Return (x, y) of the center of cell containing provided text 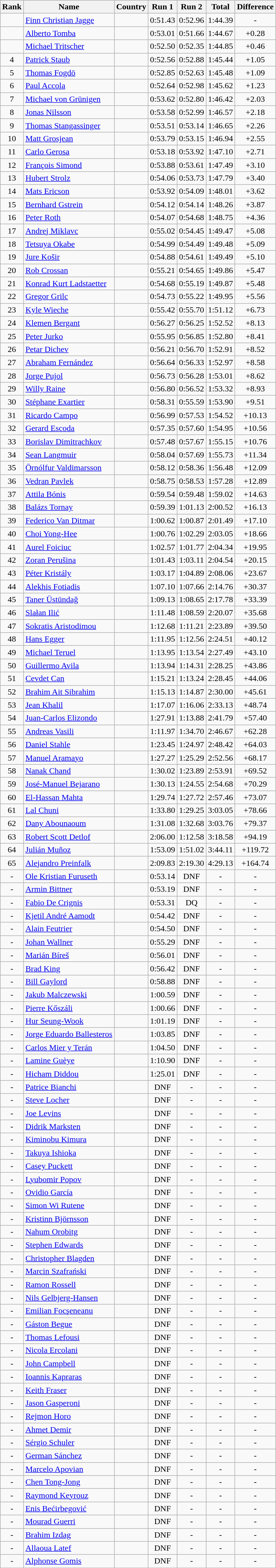
Gáston Begue (69, 1324)
Jason Gasperoni (69, 1403)
Andreas Vasili (69, 731)
Slałan Ilić (69, 613)
0:54.09 (192, 191)
1:32.68 (192, 824)
0:59.54 (163, 494)
1:46.94 (221, 138)
+8.41 (255, 336)
+4.36 (255, 218)
37 (12, 494)
1:53.32 (221, 389)
1:13.24 (192, 679)
2:46.67 (221, 731)
1:15.13 (163, 692)
1:48.26 (221, 205)
Run 1 (163, 7)
Jure Košir (69, 257)
Run 2 (192, 7)
+5.08 (255, 231)
Peter Jurko (69, 336)
1:24.97 (192, 744)
Johan Wallner (69, 942)
2:03.05 (221, 534)
Choi Yong-Hee (69, 534)
1:03.11 (192, 560)
27 (12, 362)
1:01.43 (163, 560)
Raymond Keyrouz (69, 1495)
1:04.89 (192, 573)
1:54.52 (221, 415)
12 (12, 165)
2:19.30 (192, 863)
Jorge Eduardo Ballesteros (69, 1034)
Lyubomir Popov (69, 1179)
+2.55 (255, 138)
24 (12, 323)
Rank (12, 7)
0:55.95 (163, 336)
0:58.36 (192, 468)
22 (12, 297)
Manuel Aramayo (69, 758)
21 (12, 283)
35 (12, 468)
Nahum Orobitg (69, 1232)
1:53.09 (163, 850)
Lal Chuni (69, 810)
1:13.95 (163, 652)
Andrej Miklavc (69, 231)
Ovidio García (69, 1192)
0:59.48 (192, 494)
Thomas Fogdö (69, 73)
0:52.98 (192, 86)
0:53.15 (192, 138)
58 (12, 771)
0:54.99 (163, 244)
Attila Bónis (69, 494)
11 (12, 152)
0:54.65 (192, 270)
Didrik Marksten (69, 1126)
Joe Levins (69, 1113)
1:13.54 (192, 652)
45 (12, 600)
29 (12, 389)
Lamine Guèye (69, 1061)
+10.13 (255, 415)
2:28.45 (221, 679)
Michael Teruel (69, 652)
0:58.88 (163, 981)
1:00.62 (163, 520)
1:49.48 (221, 244)
1:30.13 (163, 784)
+3.10 (255, 165)
3:18.58 (221, 837)
Jean Khalil (69, 705)
+79.37 (255, 824)
1:33.80 (163, 810)
Emilian Focşeneanu (69, 1311)
Name (69, 7)
Bill Gaylord (69, 981)
17 (12, 231)
8 (12, 112)
Willy Raine (69, 389)
0:54.50 (163, 929)
Armin Bittner (69, 889)
0:52.96 (192, 20)
0:54.49 (192, 244)
+10.56 (255, 428)
+1.05 (255, 60)
+1.09 (255, 73)
0:55.22 (192, 297)
55 (12, 731)
34 (12, 455)
Kristinn Björnsson (69, 1218)
1:48.75 (221, 218)
Chen Tong-Jong (69, 1482)
0:56.27 (163, 323)
Örnólfur Valdimarsson (69, 468)
0:55.70 (192, 310)
0:53.73 (192, 178)
1:47.79 (221, 178)
0:53.19 (163, 889)
9 (12, 125)
Michael Tritscher (69, 46)
1:23.89 (192, 771)
33 (12, 442)
Hur Seung-Wook (69, 1021)
0:56.73 (163, 375)
+3.40 (255, 178)
2:14.76 (221, 587)
Michael von Grünigen (69, 99)
1:49.47 (221, 231)
49 (12, 652)
Total (221, 7)
+17.10 (255, 520)
+10.76 (255, 442)
Konrad Kurt Ladstaetter (69, 283)
0:51.43 (163, 20)
+39.50 (255, 626)
+3.62 (255, 191)
Mats Ericson (69, 191)
2:27.49 (221, 652)
+9.51 (255, 402)
0:53.51 (163, 125)
59 (12, 784)
65 (12, 863)
1:13.88 (192, 718)
Jonas Nilsson (69, 112)
1:48.01 (221, 191)
4:29.13 (221, 863)
Brahim Ait Sibrahim (69, 692)
1:57.28 (221, 481)
2:01.49 (221, 520)
1:44.85 (221, 46)
1:07.10 (163, 587)
Petar Dichev (69, 349)
2:28.25 (221, 665)
1:27.91 (163, 718)
Patrice Bianchi (69, 1087)
+94.19 (255, 837)
0:58.04 (163, 455)
Péter Kristály (69, 573)
0:56.64 (163, 362)
Zoran Perušina (69, 560)
1:47.10 (221, 152)
0:55.02 (163, 231)
Kyle Wieche (69, 310)
Nanak Chand (69, 771)
0:55.29 (163, 942)
Nils Gelbjerg-Hansen (69, 1298)
Patrick Staub (69, 60)
+11.34 (255, 455)
1:03.17 (163, 573)
Robert Scott Detlof (69, 837)
1:01.77 (192, 547)
20 (12, 270)
0:52.85 (163, 73)
43 (12, 573)
German Sánchez (69, 1456)
7 (12, 99)
1:51.02 (192, 850)
Stéphane Exartier (69, 402)
0:52.63 (192, 73)
1:00.76 (163, 534)
Rejmon Horo (69, 1416)
39 (12, 520)
Hans Egger (69, 639)
50 (12, 665)
1:34.70 (192, 731)
+8.62 (255, 375)
José-Manuel Bejarano (69, 784)
Marcin Szafrański (69, 1271)
0:56.70 (192, 349)
0:57.53 (192, 415)
+5.56 (255, 297)
1:12.58 (192, 837)
Difference (255, 7)
26 (12, 349)
0:52.88 (192, 60)
0:56.80 (163, 389)
Marián Bíreš (69, 955)
Bernhard Gstrein (69, 205)
1:45.48 (221, 73)
2:53.91 (221, 771)
1:02.57 (163, 547)
+18.66 (255, 534)
1:52.97 (221, 362)
1:13.94 (163, 665)
2:04.34 (221, 547)
+33.39 (255, 600)
0:58.53 (192, 481)
1:30.02 (163, 771)
Balázs Tornay (69, 507)
1:59.02 (221, 494)
0:54.88 (163, 257)
Alejandro Preinfalk (69, 863)
Enis Bećirbegović (69, 1508)
+0.28 (255, 33)
2:41.79 (221, 718)
0:58.75 (163, 481)
32 (12, 428)
2:04.54 (221, 560)
0:57.35 (163, 428)
10 (12, 138)
Paul Accola (69, 86)
3:44.11 (221, 850)
41 (12, 547)
2:57.46 (221, 797)
Fabio De Crignis (69, 903)
1:45.44 (221, 60)
Ramon Rossell (69, 1285)
Taner Üstündağ (69, 600)
0:51.66 (192, 33)
Takuya Ishioka (69, 1153)
2:24.51 (221, 639)
0:54.07 (163, 218)
Sérgio Schuler (69, 1443)
1:47.49 (221, 165)
0:57.48 (163, 442)
0:56.01 (163, 955)
Abraham Fernández (69, 362)
+23.67 (255, 573)
Kjetil André Aamodt (69, 916)
0:53.88 (163, 165)
1:44.39 (221, 20)
Finn Christian Jagge (69, 20)
44 (12, 587)
+57.40 (255, 718)
19 (12, 257)
1:15.21 (163, 679)
+8.13 (255, 323)
+69.52 (255, 771)
+5.48 (255, 283)
1:31.08 (163, 824)
0:53.18 (163, 152)
2:08.06 (221, 573)
0:52.35 (192, 46)
3:03.76 (221, 824)
15 (12, 205)
Brahim Izdag (69, 1535)
+16.13 (255, 507)
Hubert Strolz (69, 178)
2:23.89 (221, 626)
+43.86 (255, 665)
+14.63 (255, 494)
1:53.90 (221, 402)
51 (12, 679)
Jakub Malczewski (69, 995)
Juan-Carlos Elizondo (69, 718)
42 (12, 560)
+68.17 (255, 758)
0:56.52 (192, 389)
Stephen Edwards (69, 1245)
1:54.95 (221, 428)
+0.46 (255, 46)
53 (12, 705)
1:27.72 (192, 797)
Allaoua Latef (69, 1548)
0:52.50 (163, 46)
61 (12, 810)
+164.74 (255, 863)
0:54.73 (163, 297)
1:10.90 (163, 1061)
2:09.83 (163, 863)
Marcelo Apovian (69, 1469)
+1.23 (255, 86)
0:55.59 (192, 402)
Carlo Gerosa (69, 152)
46 (12, 613)
0:53.01 (163, 33)
0:56.99 (163, 415)
16 (12, 218)
0:56.42 (163, 968)
1:27.27 (163, 758)
Ahmet Demir (69, 1430)
+35.68 (255, 613)
2:00.52 (221, 507)
Ole Kristian Furuseth (69, 876)
Carlos Mier y Terán (69, 1048)
+8.93 (255, 389)
Matt Grosjean (69, 138)
+119.72 (255, 850)
+5.10 (255, 257)
1:24.55 (192, 784)
60 (12, 797)
Hicham Diddou (69, 1074)
0:56.25 (192, 323)
+8.52 (255, 349)
0:54.61 (192, 257)
2:06.00 (163, 837)
1:29.74 (163, 797)
0:57.67 (192, 442)
1:01.13 (192, 507)
54 (12, 718)
1:23.45 (163, 744)
+78.66 (255, 810)
+48.74 (255, 705)
1:12.68 (163, 626)
+30.37 (255, 587)
47 (12, 626)
Vedran Pavlek (69, 481)
Daniel Stahle (69, 744)
1:52.80 (221, 336)
0:56.28 (192, 375)
0:54.06 (163, 178)
Cevdet Can (69, 679)
0:55.42 (163, 310)
Ioannis Kapraras (69, 1377)
0:57.60 (192, 428)
Mourad Guerri (69, 1522)
+62.28 (255, 731)
4 (12, 60)
1:44.67 (221, 33)
1:00.59 (163, 995)
1:56.48 (221, 468)
Peter Roth (69, 218)
2:48.42 (221, 744)
+12.09 (255, 468)
Gregor Grilc (69, 297)
+44.06 (255, 679)
36 (12, 481)
+20.15 (255, 560)
John Campbell (69, 1363)
1:51.12 (221, 310)
0:56.33 (192, 362)
Gerard Escoda (69, 428)
1:11.48 (163, 613)
52 (12, 692)
Rob Crossan (69, 270)
1:17.07 (163, 705)
Pierre Kőszáli (69, 1008)
+2.71 (255, 152)
Borislav Dimitrachkov (69, 442)
1:16.06 (192, 705)
Steve Locher (69, 1100)
Alain Feutrier (69, 929)
Dany Abounaoum (69, 824)
1:46.42 (221, 99)
13 (12, 178)
1:25.01 (163, 1074)
1:53.01 (221, 375)
Alphonse Gomis (69, 1561)
Alberto Tomba (69, 33)
1:29.25 (192, 810)
1:00.66 (163, 1008)
1:46.65 (221, 125)
+3.87 (255, 205)
1:49.95 (221, 297)
56 (12, 744)
0:54.12 (163, 205)
Keith Fraser (69, 1390)
Jorge Pujol (69, 375)
1:04.50 (163, 1048)
Federico Van Ditmar (69, 520)
Klemen Bergant (69, 323)
+43.10 (255, 652)
0:52.99 (192, 112)
0:53.62 (163, 99)
2:20.07 (221, 613)
6 (12, 86)
+40.12 (255, 639)
48 (12, 639)
Thomas Stangassinger (69, 125)
Nicola Ercolani (69, 1350)
1:49.86 (221, 270)
François Simond (69, 165)
Thomas Lefousi (69, 1337)
1:09.13 (163, 600)
0:55.19 (192, 283)
25 (12, 336)
+45.61 (255, 692)
1:07.66 (192, 587)
1:52.52 (221, 323)
2:30.00 (221, 692)
0:54.42 (163, 916)
0:57.69 (192, 455)
Casey Puckett (69, 1166)
14 (12, 191)
+19.95 (255, 547)
DQ (192, 903)
Sokratis Aristodimou (69, 626)
5 (12, 73)
0:53.58 (163, 112)
0:53.61 (192, 165)
40 (12, 534)
1:25.29 (192, 758)
1:01.19 (163, 1021)
Tetsuya Okabe (69, 244)
1:14.87 (192, 692)
+6.73 (255, 310)
28 (12, 375)
3:03.05 (221, 810)
0:54.45 (192, 231)
0:58.31 (163, 402)
1:55.15 (221, 442)
18 (12, 244)
0:54.14 (192, 205)
0:53.79 (163, 138)
+2.03 (255, 99)
Alekhis Fotiadis (69, 587)
+2.18 (255, 112)
1:49.87 (221, 283)
1:49.49 (221, 257)
Sean Langmuir (69, 455)
+70.29 (255, 784)
Julián Muñoz (69, 850)
2:52.56 (221, 758)
64 (12, 850)
+8.58 (255, 362)
57 (12, 758)
+5.09 (255, 244)
+2.26 (255, 125)
Guillermo Avila (69, 665)
0:55.21 (163, 270)
Ricardo Campo (69, 415)
2:33.13 (221, 705)
Christopher Blagden (69, 1258)
0:59.39 (163, 507)
1:11.97 (163, 731)
+64.03 (255, 744)
+12.89 (255, 481)
0:56.21 (163, 349)
Simon Wi Rutene (69, 1205)
31 (12, 415)
23 (12, 310)
1:00.87 (192, 520)
1:11.21 (192, 626)
Country (131, 7)
1:55.73 (221, 455)
30 (12, 402)
38 (12, 507)
1:03.85 (163, 1034)
0:58.12 (163, 468)
Aurel Foiciuc (69, 547)
1:52.91 (221, 349)
1:08.65 (192, 600)
+5.47 (255, 270)
2:17.78 (221, 600)
1:46.57 (221, 112)
1:45.62 (221, 86)
1:02.29 (192, 534)
Brad King (69, 968)
0:52.80 (192, 99)
2:54.68 (221, 784)
Kiminobu Kimura (69, 1140)
1:11.95 (163, 639)
63 (12, 837)
1:14.31 (192, 665)
+73.07 (255, 797)
0:52.56 (163, 60)
0:53.31 (163, 903)
El-Hassan Mahta (69, 797)
1:08.59 (192, 613)
62 (12, 824)
0:56.85 (192, 336)
1:12.56 (192, 639)
0:52.64 (163, 86)
